Search for the cell housing the specified text and yield its (x, y) center coordinate. 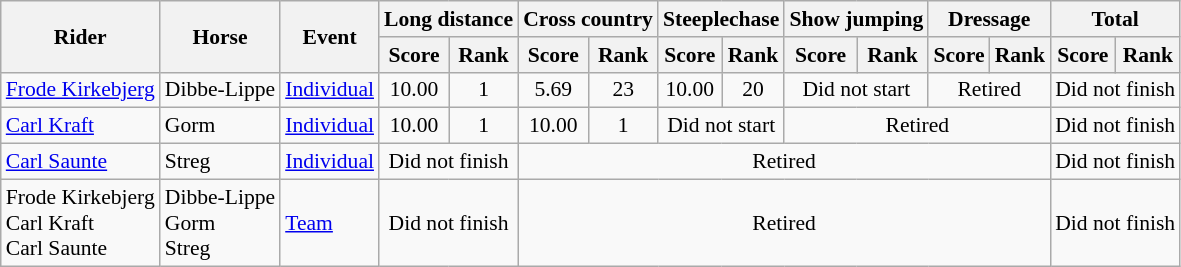
5.69 (553, 90)
Gorm (220, 126)
Frode Kirkebjerg (80, 90)
Streg (220, 162)
Horse (220, 36)
Carl Kraft (80, 126)
Team (330, 222)
Total (1115, 19)
Event (330, 36)
Dressage (989, 19)
Rider (80, 36)
Dibbe-Lippe (220, 90)
Steeplechase (721, 19)
Carl Saunte (80, 162)
20 (754, 90)
Long distance (448, 19)
Dibbe-Lippe Gorm Streg (220, 222)
Cross country (588, 19)
Show jumping (856, 19)
Frode Kirkebjerg Carl Kraft Carl Saunte (80, 222)
23 (623, 90)
